Locate the cell with the specified text and output its [X, Y] center coordinate. 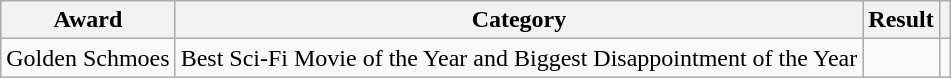
Best Sci-Fi Movie of the Year and Biggest Disappointment of the Year [519, 58]
Golden Schmoes [88, 58]
Award [88, 20]
Category [519, 20]
Result [901, 20]
